Extract the [X, Y] coordinate from the center of the cell holding the provided text.  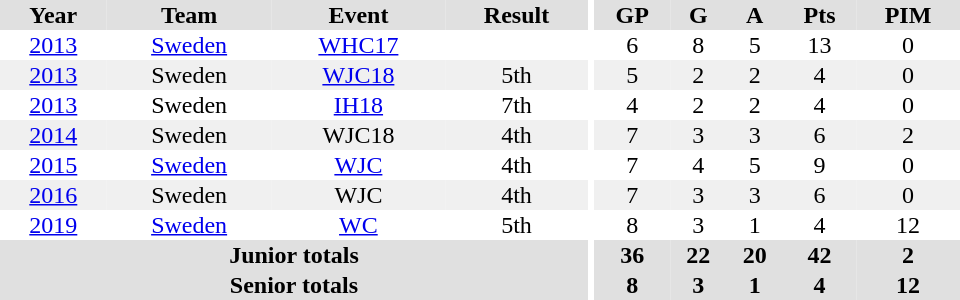
GP [632, 15]
Junior totals [294, 255]
13 [820, 45]
Team [190, 15]
Pts [820, 15]
WHC17 [358, 45]
42 [820, 255]
22 [698, 255]
PIM [908, 15]
2015 [54, 165]
Senior totals [294, 285]
20 [755, 255]
IH18 [358, 105]
2019 [54, 225]
Result [516, 15]
G [698, 15]
A [755, 15]
Year [54, 15]
2014 [54, 135]
WC [358, 225]
36 [632, 255]
2016 [54, 195]
9 [820, 165]
Event [358, 15]
7th [516, 105]
